Search for the cell housing the specified text and yield its (x, y) center coordinate. 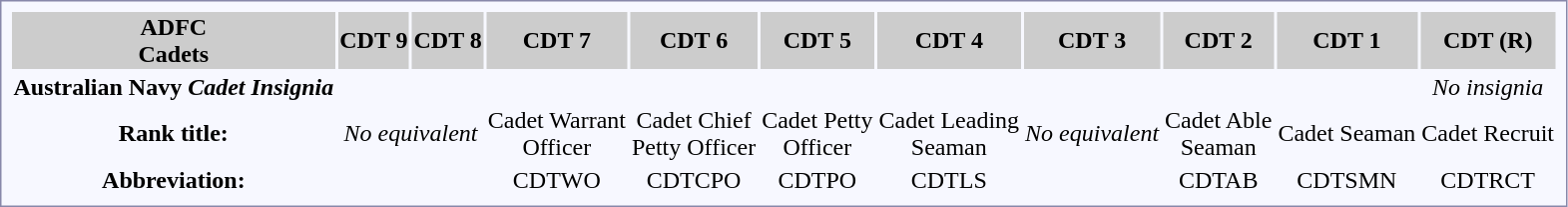
Cadet Recruit (1488, 134)
Cadet ChiefPetty Officer (693, 134)
No insignia (1488, 87)
Abbreviation: (174, 180)
ADFCCadets (174, 40)
Cadet Seaman (1347, 134)
CDT 4 (949, 40)
CDT 6 (693, 40)
Cadet LeadingSeaman (949, 134)
Cadet WarrantOfficer (557, 134)
CDT 2 (1219, 40)
Australian Navy Cadet Insignia (174, 87)
CDTCPO (693, 180)
CDTAB (1219, 180)
CDT 9 (373, 40)
CDTLS (949, 180)
CDTSMN (1347, 180)
CDTPO (817, 180)
CDT 7 (557, 40)
Cadet AbleSeaman (1219, 134)
CDT 8 (447, 40)
CDT 5 (817, 40)
CDTWO (557, 180)
Cadet PettyOfficer (817, 134)
Rank title: (174, 134)
CDT 3 (1092, 40)
CDT (R) (1488, 40)
CDTRCT (1488, 180)
CDT 1 (1347, 40)
